Scan for the cell matching the given text and deliver its [x, y] coordinate at center. 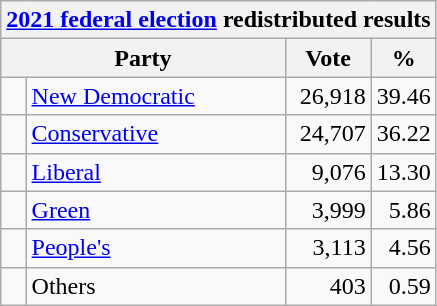
Others [156, 286]
Conservative [156, 134]
13.30 [404, 172]
New Democratic [156, 96]
4.56 [404, 248]
26,918 [328, 96]
3,999 [328, 210]
24,707 [328, 134]
% [404, 58]
Vote [328, 58]
Green [156, 210]
Party [143, 58]
3,113 [328, 248]
0.59 [404, 286]
People's [156, 248]
5.86 [404, 210]
403 [328, 286]
Liberal [156, 172]
9,076 [328, 172]
36.22 [404, 134]
39.46 [404, 96]
2021 federal election redistributed results [218, 20]
